Find where the given text appears and provide that cell's center as (x, y) coordinate. 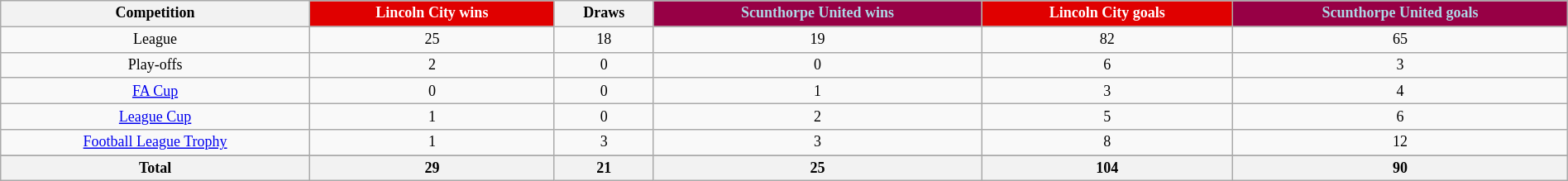
82 (1107, 40)
Scunthorpe United wins (817, 13)
Play-offs (155, 64)
Competition (155, 13)
Football League Trophy (155, 142)
Lincoln City goals (1107, 13)
Draws (604, 13)
90 (1401, 169)
12 (1401, 142)
5 (1107, 116)
Scunthorpe United goals (1401, 13)
League Cup (155, 116)
21 (604, 169)
18 (604, 40)
65 (1401, 40)
8 (1107, 142)
Lincoln City wins (432, 13)
Total (155, 169)
19 (817, 40)
FA Cup (155, 91)
29 (432, 169)
League (155, 40)
4 (1401, 91)
104 (1107, 169)
